Provide the [x, y] coordinate of the cell's center where the given text is located.  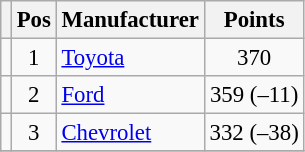
3 [34, 133]
Toyota [130, 58]
Points [254, 20]
Pos [34, 20]
332 (–38) [254, 133]
2 [34, 95]
1 [34, 58]
Manufacturer [130, 20]
Chevrolet [130, 133]
Ford [130, 95]
359 (–11) [254, 95]
370 [254, 58]
